Capture the cell that displays the provided text and extract its (x, y) central coordinate. 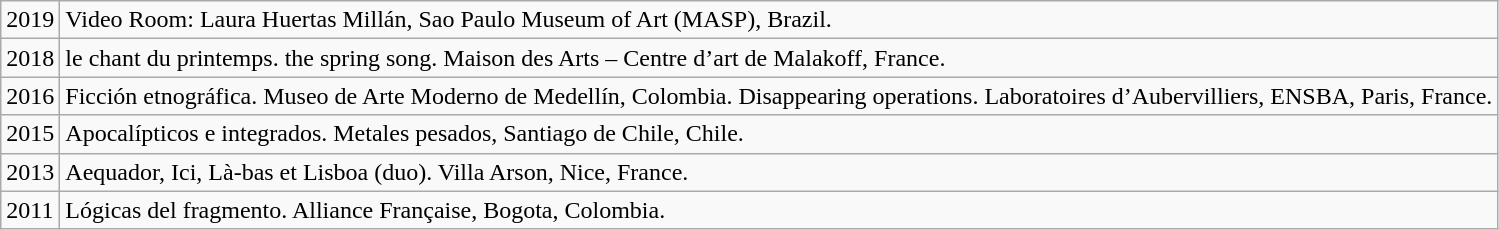
Ficción etnográfica. Museo de Arte Moderno de Medellín, Colombia. Disappearing operations. Laboratoires d’Aubervilliers, ENSBA, Paris, France. (779, 96)
Aequador, Ici, Là-bas et Lisboa (duo). Villa Arson, Nice, France. (779, 172)
Apocalípticos e integrados. Metales pesados, Santiago de Chile, Chile. (779, 134)
2011 (30, 210)
2018 (30, 58)
Video Room: Laura Huertas Millán, Sao Paulo Museum of Art (MASP), Brazil. (779, 20)
2016 (30, 96)
2015 (30, 134)
2019 (30, 20)
Lógicas del fragmento. Alliance Française, Bogota, Colombia. (779, 210)
le chant du printemps. the spring song. Maison des Arts – Centre d’art de Malakoff, France. (779, 58)
2013 (30, 172)
